From the cell containing the given text, extract its center point as [x, y] coordinate. 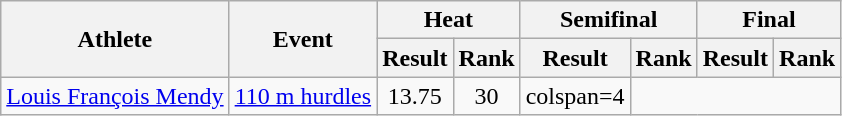
13.75 [415, 96]
Heat [449, 20]
Final [769, 20]
110 m hurdles [302, 96]
colspan=4 [575, 96]
Athlete [115, 39]
Semifinal [608, 20]
Event [302, 39]
Louis François Mendy [115, 96]
30 [486, 96]
